Search for the cell housing the specified text and yield its (x, y) center coordinate. 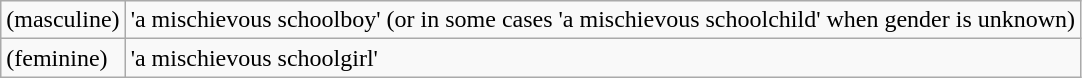
'a mischievous schoolboy' (or in some cases 'a mischievous schoolchild' when gender is unknown) (603, 20)
(feminine) (63, 58)
(masculine) (63, 20)
'a mischievous schoolgirl' (603, 58)
